Search for the cell housing the specified text and yield its (x, y) center coordinate. 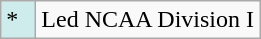
* (18, 20)
Led NCAA Division I (148, 20)
